Search for the cell housing the specified text and yield its (X, Y) center coordinate. 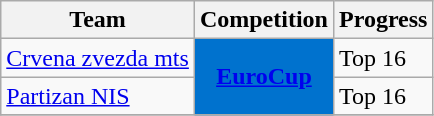
Competition (264, 20)
Partizan NIS (98, 96)
Team (98, 20)
Progress (382, 20)
Crvena zvezda mts (98, 58)
EuroCup (264, 77)
